Capture the cell that displays the provided text and extract its [x, y] central coordinate. 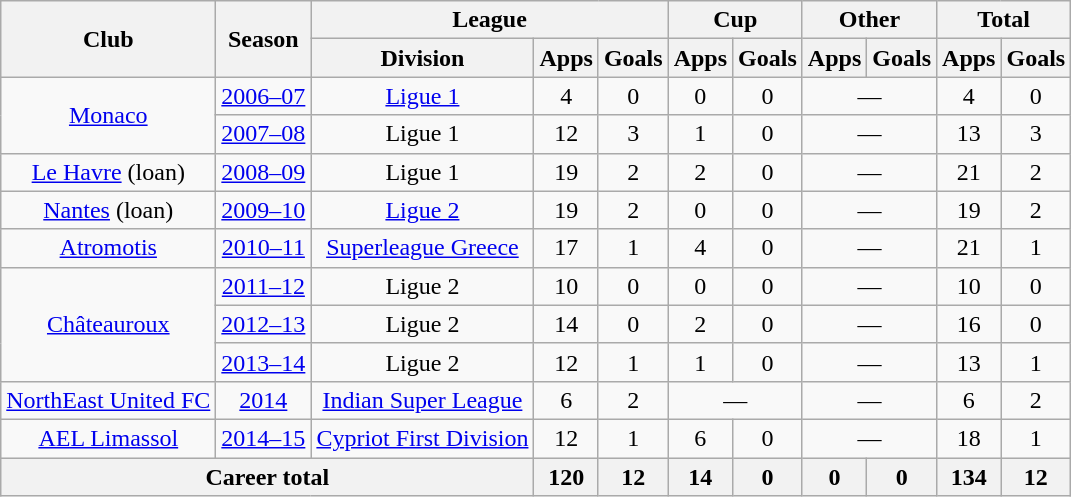
Nantes (loan) [108, 210]
2006–07 [264, 96]
Superleague Greece [422, 248]
League [490, 20]
Cypriot First Division [422, 438]
16 [969, 324]
134 [969, 477]
AEL Limassol [108, 438]
2014–15 [264, 438]
Monaco [108, 115]
2007–08 [264, 134]
Total [1004, 20]
2012–13 [264, 324]
Cup [735, 20]
Châteauroux [108, 324]
2011–12 [264, 286]
Club [108, 39]
2010–11 [264, 248]
Other [869, 20]
Indian Super League [422, 400]
2009–10 [264, 210]
Division [422, 58]
2013–14 [264, 362]
18 [969, 438]
Season [264, 39]
120 [566, 477]
2008–09 [264, 172]
NorthEast United FC [108, 400]
Le Havre (loan) [108, 172]
Atromotis [108, 248]
17 [566, 248]
Career total [268, 477]
2014 [264, 400]
